From the cell containing the given text, extract its center point as (X, Y) coordinate. 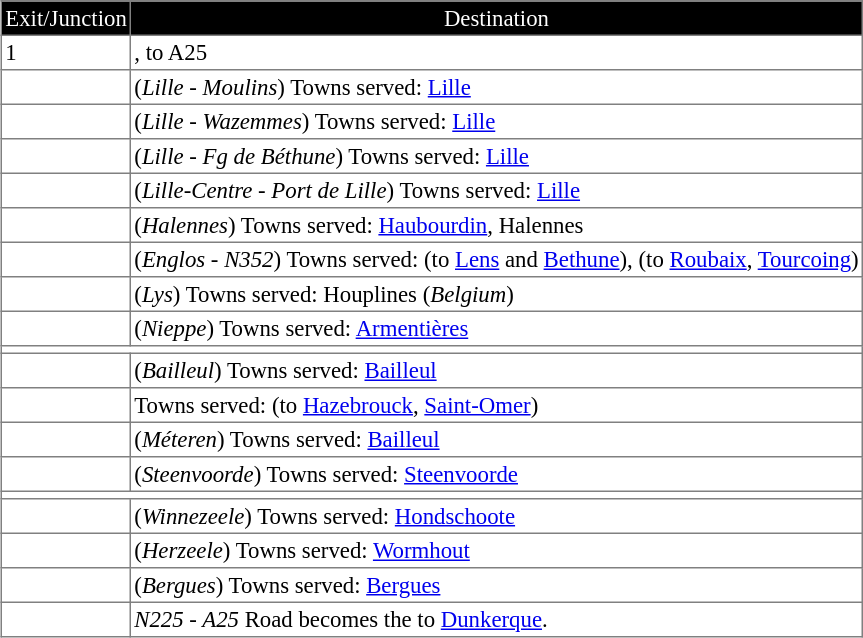
(Méteren) Towns served: Bailleul (497, 439)
(Halennes) Towns served: Haubourdin, Halennes (497, 225)
Exit/Junction (66, 18)
1 (66, 52)
Destination (497, 18)
, to A25 (497, 52)
(Bailleul) Towns served: Bailleul (497, 370)
(Englos - N352) Towns served: (to Lens and Bethune), (to Roubaix, Tourcoing) (497, 259)
(Lille-Centre - Port de Lille) Towns served: Lille (497, 190)
(Bergues) Towns served: Bergues (497, 585)
(Steenvoorde) Towns served: Steenvoorde (497, 474)
(Lille - Wazemmes) Towns served: Lille (497, 121)
(Lille - Moulins) Towns served: Lille (497, 87)
(Winnezeele) Towns served: Hondschoote (497, 516)
(Herzeele) Towns served: Wormhout (497, 550)
(Lys) Towns served: Houplines (Belgium) (497, 294)
(Lille - Fg de Béthune) Towns served: Lille (497, 156)
(Nieppe) Towns served: Armentières (497, 328)
N225 - A25 Road becomes the to Dunkerque. (497, 619)
Towns served: (to Hazebrouck, Saint-Omer) (497, 405)
